Search for the cell housing the specified text and yield its [X, Y] center coordinate. 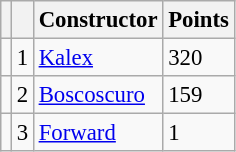
2 [22, 95]
320 [198, 58]
Kalex [98, 58]
Points [198, 20]
Boscoscuro [98, 95]
159 [198, 95]
Constructor [98, 20]
3 [22, 133]
Forward [98, 133]
